Return (x, y) of the center of cell containing provided text 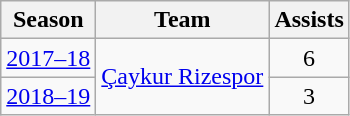
Season (48, 20)
2018–19 (48, 96)
6 (309, 58)
Çaykur Rizespor (182, 77)
2017–18 (48, 58)
3 (309, 96)
Team (182, 20)
Assists (309, 20)
